Find where the given text appears and provide that cell's center as [X, Y] coordinate. 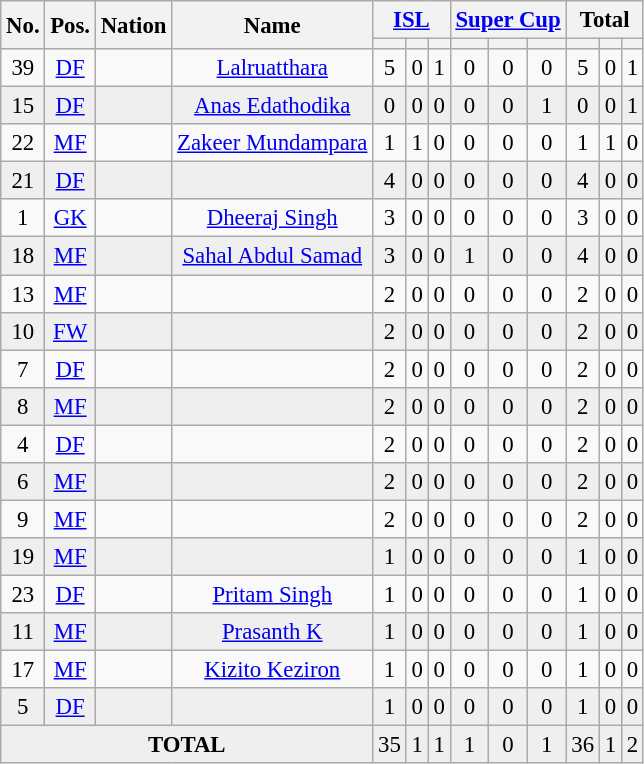
39 [23, 68]
Prasanth K [272, 632]
Anas Edathodika [272, 106]
13 [23, 294]
ISL [412, 20]
Super Cup [508, 20]
Kizito Keziron [272, 670]
35 [390, 745]
Total [604, 20]
17 [23, 670]
18 [23, 256]
9 [23, 519]
7 [23, 369]
Dheeraj Singh [272, 219]
Sahal Abdul Samad [272, 256]
21 [23, 181]
GK [70, 219]
10 [23, 331]
Zakeer Mundampara [272, 143]
11 [23, 632]
Pos. [70, 25]
15 [23, 106]
Nation [133, 25]
Name [272, 25]
19 [23, 557]
FW [70, 331]
22 [23, 143]
TOTAL [187, 745]
36 [582, 745]
No. [23, 25]
8 [23, 406]
23 [23, 594]
Pritam Singh [272, 594]
6 [23, 482]
Lalruatthara [272, 68]
